Search for the cell housing the specified text and yield its (x, y) center coordinate. 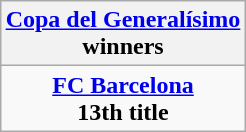
FC Barcelona13th title (123, 98)
Copa del Generalísimowinners (123, 34)
